Extract the (X, Y) coordinate from the center of the cell holding the provided text.  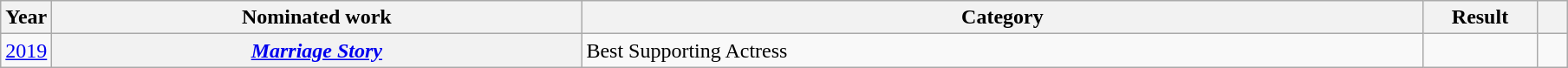
Year (26, 17)
Best Supporting Actress (1002, 51)
Nominated work (317, 17)
Category (1002, 17)
Result (1480, 17)
Marriage Story (317, 51)
2019 (26, 51)
